Determine the [X, Y] coordinate at the center of the cell enclosing the given text.  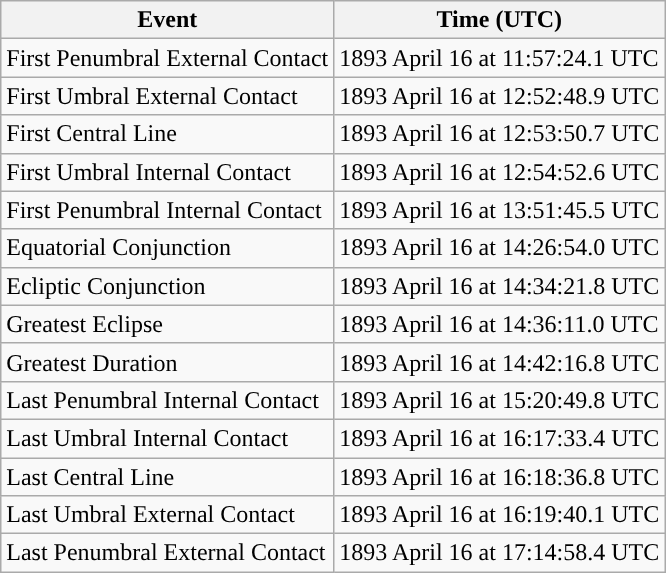
1893 April 16 at 14:42:16.8 UTC [500, 362]
Last Umbral External Contact [168, 515]
1893 April 16 at 12:52:48.9 UTC [500, 96]
First Penumbral Internal Contact [168, 210]
Greatest Duration [168, 362]
1893 April 16 at 14:36:11.0 UTC [500, 324]
1893 April 16 at 12:54:52.6 UTC [500, 172]
1893 April 16 at 13:51:45.5 UTC [500, 210]
Last Umbral Internal Contact [168, 438]
Ecliptic Conjunction [168, 286]
Time (UTC) [500, 20]
First Umbral External Contact [168, 96]
Event [168, 20]
1893 April 16 at 14:34:21.8 UTC [500, 286]
Greatest Eclipse [168, 324]
First Umbral Internal Contact [168, 172]
1893 April 16 at 16:18:36.8 UTC [500, 477]
1893 April 16 at 15:20:49.8 UTC [500, 400]
Last Penumbral External Contact [168, 553]
1893 April 16 at 16:17:33.4 UTC [500, 438]
Last Penumbral Internal Contact [168, 400]
1893 April 16 at 14:26:54.0 UTC [500, 248]
1893 April 16 at 12:53:50.7 UTC [500, 134]
Equatorial Conjunction [168, 248]
1893 April 16 at 16:19:40.1 UTC [500, 515]
1893 April 16 at 11:57:24.1 UTC [500, 58]
First Penumbral External Contact [168, 58]
Last Central Line [168, 477]
1893 April 16 at 17:14:58.4 UTC [500, 553]
First Central Line [168, 134]
